Output the (X, Y) coordinate of the center of the cell containing the given text.  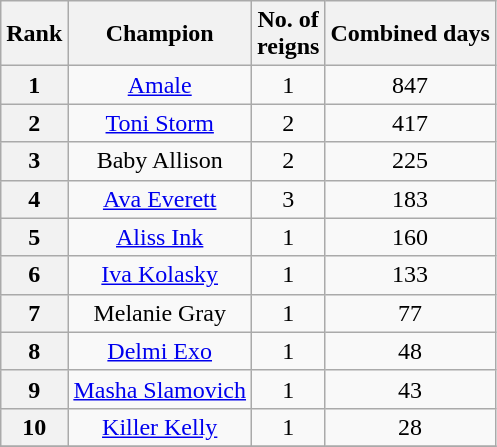
28 (410, 427)
Melanie Gray (160, 313)
10 (34, 427)
417 (410, 123)
Masha Slamovich (160, 389)
Iva Kolasky (160, 275)
183 (410, 199)
43 (410, 389)
Toni Storm (160, 123)
4 (34, 199)
Baby Allison (160, 161)
Ava Everett (160, 199)
77 (410, 313)
Rank (34, 34)
Amale (160, 85)
225 (410, 161)
847 (410, 85)
7 (34, 313)
6 (34, 275)
5 (34, 237)
160 (410, 237)
9 (34, 389)
No. ofreigns (288, 34)
Killer Kelly (160, 427)
Aliss Ink (160, 237)
Champion (160, 34)
Combined days (410, 34)
133 (410, 275)
48 (410, 351)
Delmi Exo (160, 351)
8 (34, 351)
